Scan for the cell matching the given text and deliver its (x, y) coordinate at center. 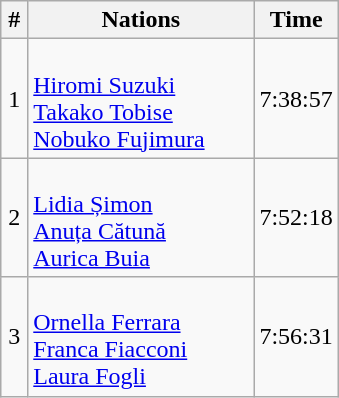
Hiromi SuzukiTakako TobiseNobuko Fujimura (141, 98)
Lidia ȘimonAnuța CătunăAurica Buia (141, 218)
Nations (141, 20)
7:52:18 (296, 218)
Time (296, 20)
# (14, 20)
2 (14, 218)
3 (14, 336)
1 (14, 98)
7:38:57 (296, 98)
Ornella FerraraFranca FiacconiLaura Fogli (141, 336)
7:56:31 (296, 336)
